Provide the (X, Y) coordinate of the cell's center where the given text is located.  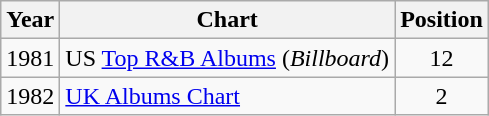
Chart (228, 20)
2 (442, 96)
Year (30, 20)
12 (442, 58)
US Top R&B Albums (Billboard) (228, 58)
UK Albums Chart (228, 96)
1982 (30, 96)
1981 (30, 58)
Position (442, 20)
